From the cell containing the given text, extract its center point as [x, y] coordinate. 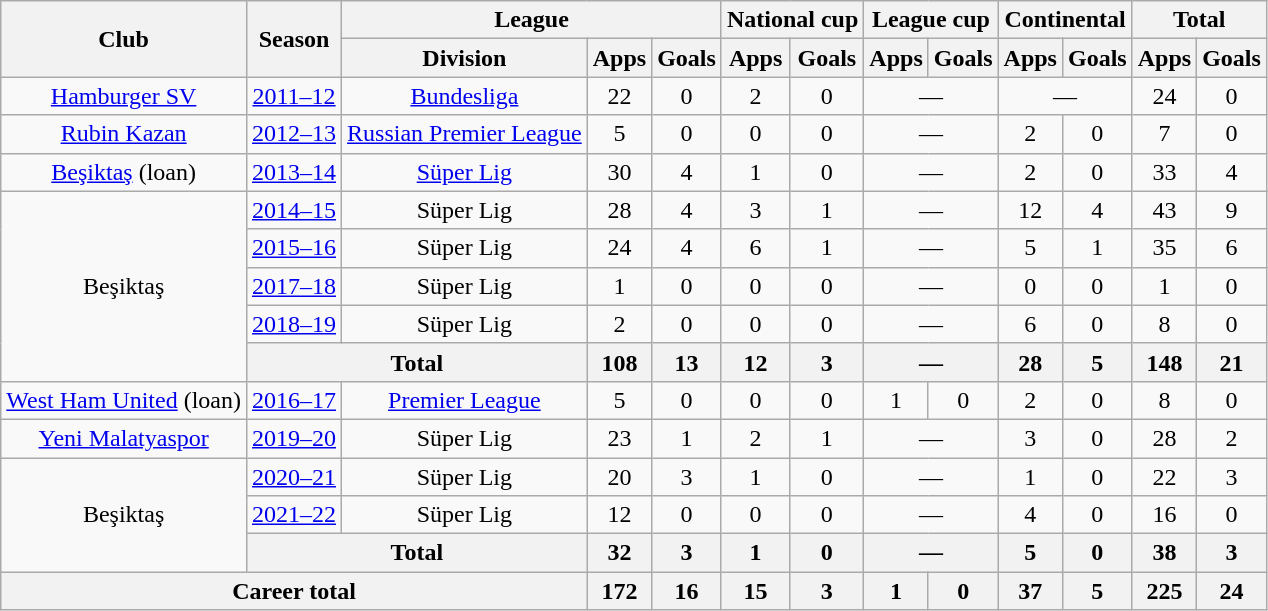
172 [619, 591]
2015–16 [294, 248]
35 [1164, 248]
Beşiktaş (loan) [124, 172]
2017–18 [294, 286]
9 [1232, 210]
2013–14 [294, 172]
21 [1232, 362]
Bundesliga [465, 96]
15 [755, 591]
Career total [294, 591]
2021–22 [294, 515]
Continental [1065, 20]
30 [619, 172]
2020–21 [294, 477]
2014–15 [294, 210]
38 [1164, 553]
2011–12 [294, 96]
Club [124, 39]
20 [619, 477]
43 [1164, 210]
League [532, 20]
Rubin Kazan [124, 134]
32 [619, 553]
108 [619, 362]
225 [1164, 591]
23 [619, 438]
148 [1164, 362]
West Ham United (loan) [124, 400]
2019–20 [294, 438]
2012–13 [294, 134]
37 [1030, 591]
2016–17 [294, 400]
Russian Premier League [465, 134]
7 [1164, 134]
2018–19 [294, 324]
Division [465, 58]
League cup [931, 20]
National cup [792, 20]
Hamburger SV [124, 96]
13 [687, 362]
Premier League [465, 400]
Yeni Malatyaspor [124, 438]
33 [1164, 172]
Season [294, 39]
